Identify which cell holds the provided text, then report its [X, Y] central coordinate. 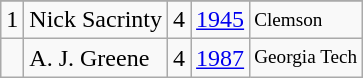
A. J. Greene [96, 58]
Georgia Tech [306, 58]
Clemson [306, 20]
Nick Sacrinty [96, 20]
1 [12, 20]
1945 [220, 20]
1987 [220, 58]
